Find where the given text appears and provide that cell's center as [x, y] coordinate. 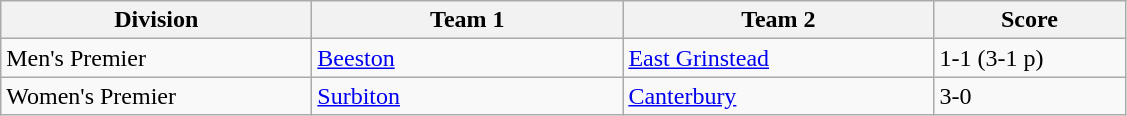
Division [156, 20]
Beeston [468, 58]
Men's Premier [156, 58]
Surbiton [468, 96]
Canterbury [778, 96]
Team 2 [778, 20]
East Grinstead [778, 58]
Women's Premier [156, 96]
Team 1 [468, 20]
1-1 (3-1 p) [1030, 58]
Score [1030, 20]
3-0 [1030, 96]
